Search for the cell housing the specified text and yield its [X, Y] center coordinate. 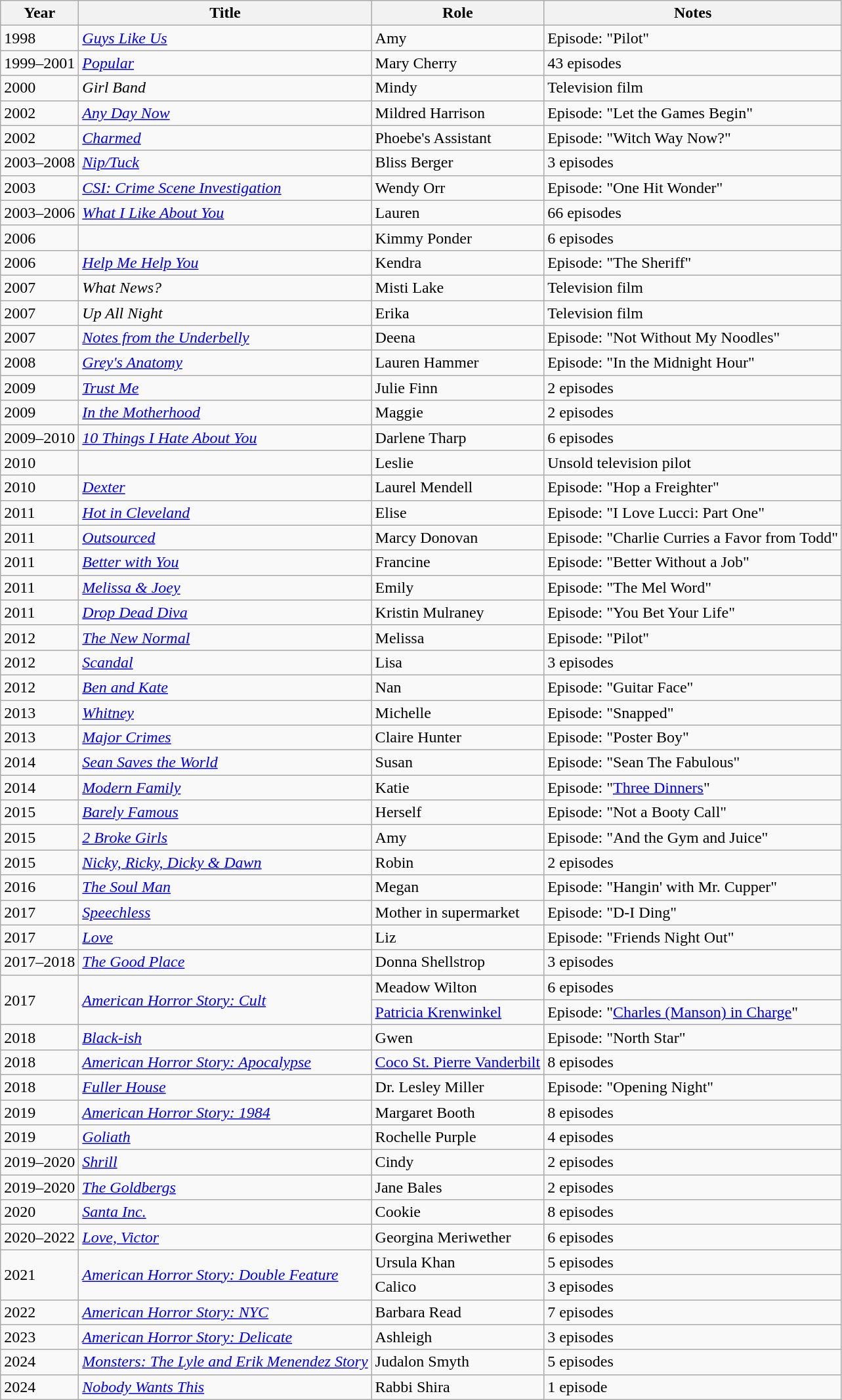
Bliss Berger [458, 163]
Kimmy Ponder [458, 238]
Lisa [458, 662]
Shrill [225, 1162]
Mindy [458, 88]
Episode: "North Star" [693, 1037]
Maggie [458, 413]
Judalon Smyth [458, 1362]
Episode: "Three Dinners" [693, 788]
Mary Cherry [458, 63]
2022 [39, 1312]
Misti Lake [458, 287]
What I Like About You [225, 213]
Lauren Hammer [458, 363]
Claire Hunter [458, 738]
Episode: "Poster Boy" [693, 738]
66 episodes [693, 213]
Up All Night [225, 313]
Kristin Mulraney [458, 612]
10 Things I Hate About You [225, 438]
Episode: "Friends Night Out" [693, 937]
What News? [225, 287]
American Horror Story: Double Feature [225, 1275]
2020 [39, 1212]
Wendy Orr [458, 188]
Cindy [458, 1162]
Episode: "The Sheriff" [693, 263]
Margaret Booth [458, 1113]
Episode: "The Mel Word" [693, 587]
Marcy Donovan [458, 538]
Episode: "And the Gym and Juice" [693, 838]
Episode: "Not a Booty Call" [693, 813]
Love [225, 937]
Meadow Wilton [458, 987]
Episode: "In the Midnight Hour" [693, 363]
Leslie [458, 463]
Mildred Harrison [458, 113]
Episode: "Opening Night" [693, 1087]
Episode: "Sean The Fabulous" [693, 763]
1 episode [693, 1387]
Barbara Read [458, 1312]
Melissa & Joey [225, 587]
Gwen [458, 1037]
Dr. Lesley Miller [458, 1087]
Drop Dead Diva [225, 612]
Kendra [458, 263]
Patricia Krenwinkel [458, 1012]
Rabbi Shira [458, 1387]
Rochelle Purple [458, 1137]
Megan [458, 887]
Cookie [458, 1212]
Laurel Mendell [458, 488]
Modern Family [225, 788]
2020–2022 [39, 1237]
Scandal [225, 662]
Notes from the Underbelly [225, 338]
Nicky, Ricky, Dicky & Dawn [225, 862]
Episode: "Charlie Curries a Favor from Todd" [693, 538]
Ben and Kate [225, 687]
Episode: "D-I Ding" [693, 912]
2017–2018 [39, 962]
Lauren [458, 213]
Notes [693, 13]
Episode: "Better Without a Job" [693, 562]
Ursula Khan [458, 1262]
7 episodes [693, 1312]
Whitney [225, 712]
Nip/Tuck [225, 163]
Elise [458, 513]
American Horror Story: Cult [225, 1000]
4 episodes [693, 1137]
1998 [39, 38]
Black-ish [225, 1037]
Liz [458, 937]
Outsourced [225, 538]
The Soul Man [225, 887]
Help Me Help You [225, 263]
2021 [39, 1275]
Ashleigh [458, 1337]
2 Broke Girls [225, 838]
Role [458, 13]
Deena [458, 338]
2008 [39, 363]
American Horror Story: Delicate [225, 1337]
Dexter [225, 488]
Episode: "One Hit Wonder" [693, 188]
CSI: Crime Scene Investigation [225, 188]
2003–2006 [39, 213]
Title [225, 13]
The Good Place [225, 962]
Hot in Cleveland [225, 513]
Julie Finn [458, 388]
Girl Band [225, 88]
2003 [39, 188]
Episode: "Snapped" [693, 712]
Major Crimes [225, 738]
Melissa [458, 637]
Episode: "Let the Games Begin" [693, 113]
Episode: "You Bet Your Life" [693, 612]
American Horror Story: Apocalypse [225, 1062]
Episode: "I Love Lucci: Part One" [693, 513]
Monsters: The Lyle and Erik Menendez Story [225, 1362]
Charmed [225, 138]
Year [39, 13]
Fuller House [225, 1087]
2003–2008 [39, 163]
Herself [458, 813]
Francine [458, 562]
Unsold television pilot [693, 463]
Mother in supermarket [458, 912]
Coco St. Pierre Vanderbilt [458, 1062]
Popular [225, 63]
Calico [458, 1287]
Santa Inc. [225, 1212]
Susan [458, 763]
In the Motherhood [225, 413]
Speechless [225, 912]
Darlene Tharp [458, 438]
Nobody Wants This [225, 1387]
Episode: "Hop a Freighter" [693, 488]
Barely Famous [225, 813]
Georgina Meriwether [458, 1237]
Episode: "Witch Way Now?" [693, 138]
Grey's Anatomy [225, 363]
Erika [458, 313]
2009–2010 [39, 438]
43 episodes [693, 63]
2023 [39, 1337]
Episode: "Not Without My Noodles" [693, 338]
2000 [39, 88]
Love, Victor [225, 1237]
Any Day Now [225, 113]
Nan [458, 687]
Trust Me [225, 388]
The New Normal [225, 637]
Phoebe's Assistant [458, 138]
American Horror Story: 1984 [225, 1113]
Goliath [225, 1137]
Emily [458, 587]
American Horror Story: NYC [225, 1312]
Guys Like Us [225, 38]
Donna Shellstrop [458, 962]
The Goldbergs [225, 1187]
Robin [458, 862]
Michelle [458, 712]
Better with You [225, 562]
Episode: "Charles (Manson) in Charge" [693, 1012]
1999–2001 [39, 63]
Sean Saves the World [225, 763]
Jane Bales [458, 1187]
Katie [458, 788]
2016 [39, 887]
Episode: "Guitar Face" [693, 687]
Episode: "Hangin' with Mr. Cupper" [693, 887]
